Extract the (x, y) coordinate from the center of the cell holding the provided text.  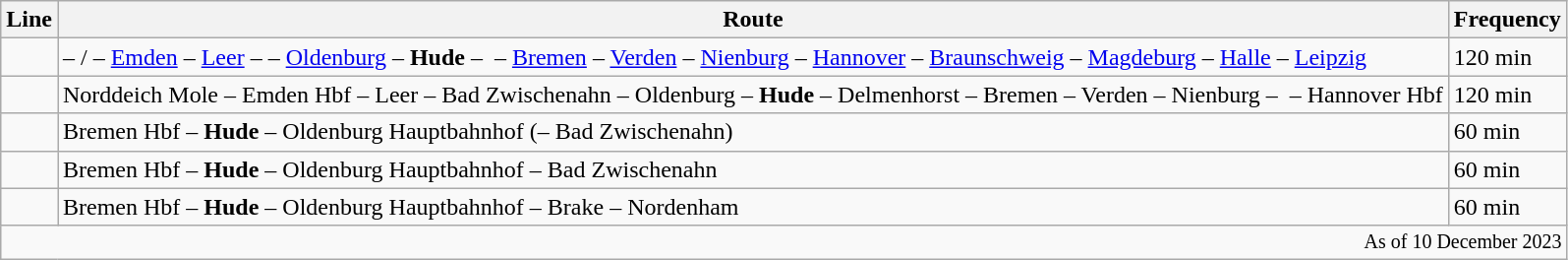
Route (753, 20)
Bremen Hbf – Hude – Oldenburg Hauptbahnhof – Bad Zwischenahn (753, 169)
As of 10 December 2023 (784, 242)
Bremen Hbf – Hude – Oldenburg Hauptbahnhof (– Bad Zwischenahn) (753, 132)
Bremen Hbf – Hude – Oldenburg Hauptbahnhof – Brake – Nordenham (753, 207)
Line (29, 20)
– / – Emden – Leer – – Oldenburg – Hude – – Bremen – Verden – Nienburg – Hannover – Braunschweig – Magdeburg – Halle – Leipzig (753, 57)
Norddeich Mole – Emden Hbf – Leer – Bad Zwischenahn – Oldenburg – Hude – Delmenhorst – Bremen – Verden – Nienburg – – Hannover Hbf (753, 95)
Frequency (1507, 20)
